Locate the cell with the specified text and output its [X, Y] center coordinate. 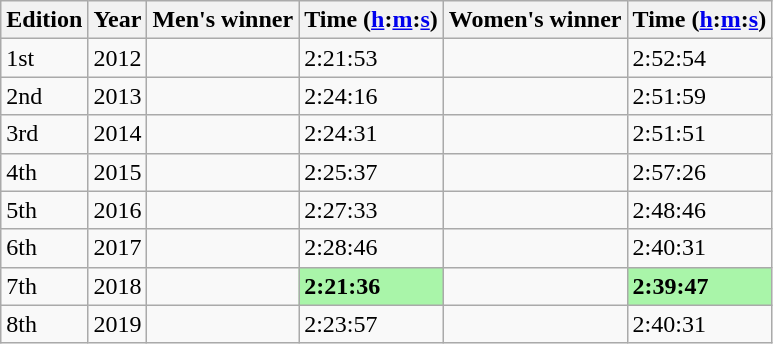
2015 [118, 172]
2nd [44, 96]
2012 [118, 58]
5th [44, 210]
2:28:46 [372, 248]
2:23:57 [372, 324]
2:52:54 [700, 58]
Men's winner [223, 20]
2:21:36 [372, 286]
2014 [118, 134]
2017 [118, 248]
3rd [44, 134]
2:25:37 [372, 172]
2:51:59 [700, 96]
2019 [118, 324]
2:57:26 [700, 172]
2:27:33 [372, 210]
2:48:46 [700, 210]
2:51:51 [700, 134]
2:39:47 [700, 286]
2016 [118, 210]
2:24:31 [372, 134]
Edition [44, 20]
2018 [118, 286]
8th [44, 324]
Women's winner [535, 20]
6th [44, 248]
7th [44, 286]
4th [44, 172]
2013 [118, 96]
1st [44, 58]
2:21:53 [372, 58]
2:24:16 [372, 96]
Year [118, 20]
